Capture the cell that displays the provided text and extract its (X, Y) central coordinate. 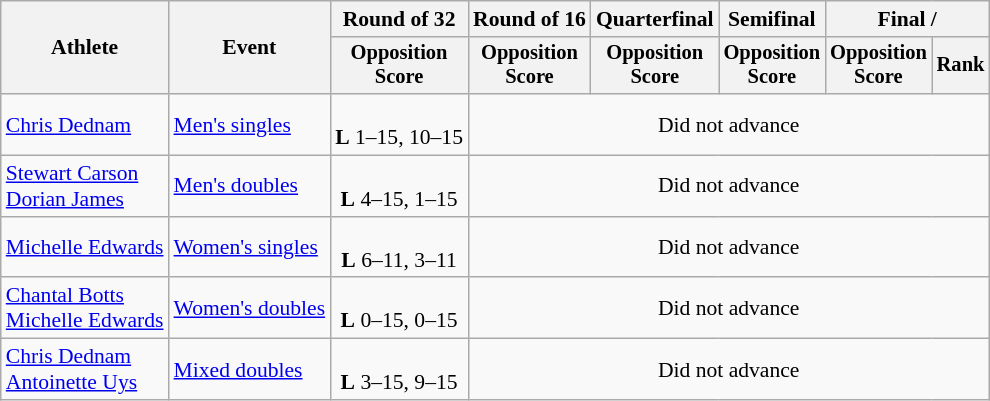
Chantal BottsMichelle Edwards (85, 308)
Women's singles (250, 248)
L 4–15, 1–15 (399, 186)
Stewart CarsonDorian James (85, 186)
Round of 16 (530, 19)
Mixed doubles (250, 370)
L 6–11, 3–11 (399, 248)
Men's singles (250, 124)
Chris DednamAntoinette Uys (85, 370)
Quarterfinal (655, 19)
L 3–15, 9–15 (399, 370)
Michelle Edwards (85, 248)
Event (250, 48)
Final / (907, 19)
Men's doubles (250, 186)
Women's doubles (250, 308)
L 1–15, 10–15 (399, 124)
Chris Dednam (85, 124)
L 0–15, 0–15 (399, 308)
Semifinal (772, 19)
Athlete (85, 48)
Rank (961, 66)
Round of 32 (399, 19)
